Identify which cell holds the provided text, then report its (x, y) central coordinate. 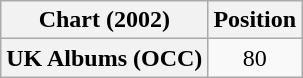
Chart (2002) (104, 20)
80 (255, 58)
UK Albums (OCC) (104, 58)
Position (255, 20)
